Pinpoint the cell where the given text exists, returning its [x, y] midpoint coordinate. 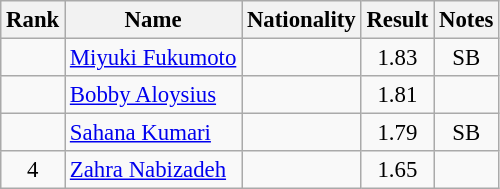
1.65 [398, 170]
Name [154, 20]
1.79 [398, 133]
4 [33, 170]
Rank [33, 20]
Sahana Kumari [154, 133]
Nationality [302, 20]
Result [398, 20]
Bobby Aloysius [154, 95]
1.83 [398, 58]
1.81 [398, 95]
Notes [466, 20]
Zahra Nabizadeh [154, 170]
Miyuki Fukumoto [154, 58]
